Extract the (X, Y) coordinate from the center of the cell holding the provided text.  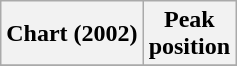
Peakposition (189, 34)
Chart (2002) (72, 34)
